Locate the cell with the specified text and output its [X, Y] center coordinate. 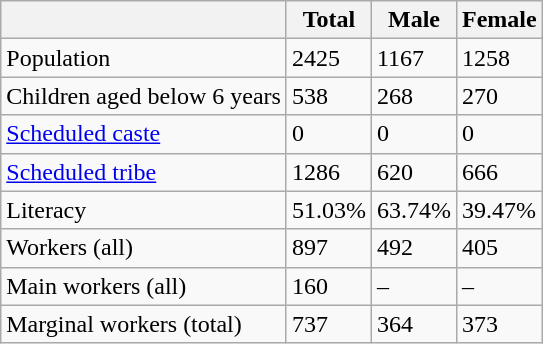
2425 [328, 58]
405 [500, 248]
492 [414, 248]
Scheduled tribe [144, 172]
538 [328, 96]
160 [328, 286]
666 [500, 172]
Children aged below 6 years [144, 96]
Male [414, 20]
737 [328, 324]
51.03% [328, 210]
Population [144, 58]
Scheduled caste [144, 134]
1167 [414, 58]
Workers (all) [144, 248]
63.74% [414, 210]
620 [414, 172]
Total [328, 20]
Female [500, 20]
1286 [328, 172]
373 [500, 324]
39.47% [500, 210]
Marginal workers (total) [144, 324]
270 [500, 96]
364 [414, 324]
1258 [500, 58]
268 [414, 96]
897 [328, 248]
Literacy [144, 210]
Main workers (all) [144, 286]
